From the cell containing the given text, extract its center point as (x, y) coordinate. 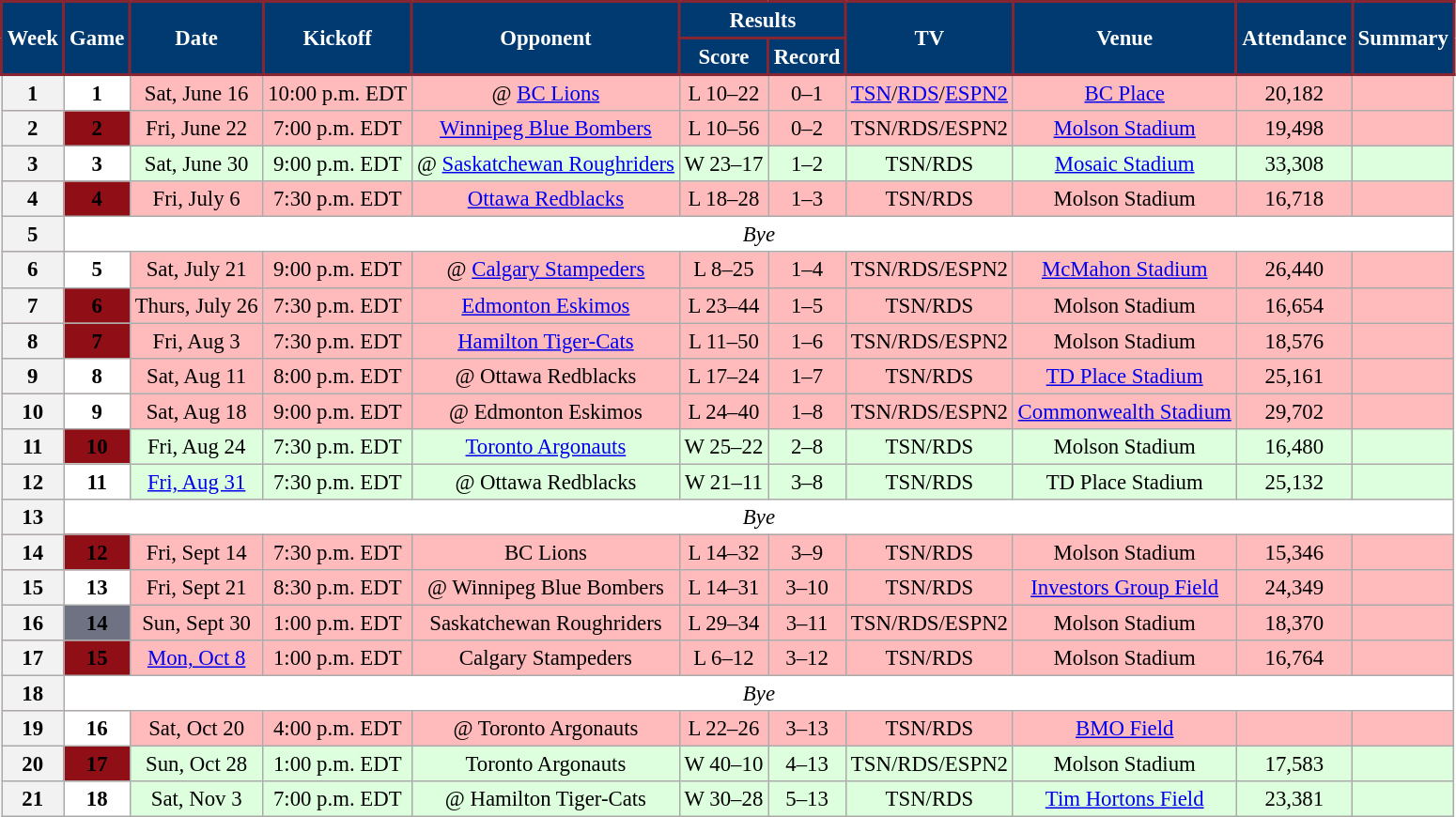
Fri, Sept 14 (196, 552)
@ Calgary Stampeders (547, 270)
Record (808, 56)
16,654 (1294, 305)
1–7 (808, 376)
1–4 (808, 270)
15,346 (1294, 552)
3–10 (808, 588)
Tim Hortons Field (1124, 799)
2–8 (808, 447)
@ Winnipeg Blue Bombers (547, 588)
29,702 (1294, 411)
Score (723, 56)
3–9 (808, 552)
Mon, Oct 8 (196, 658)
Sun, Oct 28 (196, 764)
W 23–17 (723, 164)
Fri, Aug 24 (196, 447)
20,182 (1294, 93)
17,583 (1294, 764)
8:00 p.m. EDT (338, 376)
1–6 (808, 341)
Ottawa Redblacks (547, 199)
L 11–50 (723, 341)
Fri, June 22 (196, 129)
L 14–32 (723, 552)
L 10–56 (723, 129)
W 40–10 (723, 764)
3–11 (808, 624)
3–8 (808, 482)
3–12 (808, 658)
Sun, Sept 30 (196, 624)
33,308 (1294, 164)
3–13 (808, 729)
16,480 (1294, 447)
10:00 p.m. EDT (338, 93)
Sat, Aug 11 (196, 376)
Venue (1124, 39)
Kickoff (338, 39)
Fri, Sept 21 (196, 588)
0–2 (808, 129)
1–8 (808, 411)
Sat, June 16 (196, 93)
Thurs, July 26 (196, 305)
19 (34, 729)
Attendance (1294, 39)
L 22–26 (723, 729)
Saskatchewan Roughriders (547, 624)
23,381 (1294, 799)
1–3 (808, 199)
19,498 (1294, 129)
L 17–24 (723, 376)
Mosaic Stadium (1124, 164)
L 8–25 (723, 270)
18,576 (1294, 341)
24,349 (1294, 588)
Hamilton Tiger-Cats (547, 341)
L 14–31 (723, 588)
W 30–28 (723, 799)
Sat, Aug 18 (196, 411)
4–13 (808, 764)
Fri, Aug 31 (196, 482)
Week (34, 39)
L 29–34 (723, 624)
W 25–22 (723, 447)
@ Toronto Argonauts (547, 729)
Sat, Oct 20 (196, 729)
Commonwealth Stadium (1124, 411)
L 23–44 (723, 305)
@ Saskatchewan Roughriders (547, 164)
26,440 (1294, 270)
McMahon Stadium (1124, 270)
8:30 p.m. EDT (338, 588)
Opponent (547, 39)
Sat, July 21 (196, 270)
Investors Group Field (1124, 588)
BC Lions (547, 552)
16,718 (1294, 199)
Winnipeg Blue Bombers (547, 129)
0–1 (808, 93)
1–2 (808, 164)
@ BC Lions (547, 93)
Summary (1403, 39)
BC Place (1124, 93)
L 24–40 (723, 411)
@ Edmonton Eskimos (547, 411)
Edmonton Eskimos (547, 305)
20 (34, 764)
Fri, Aug 3 (196, 341)
Calgary Stampeders (547, 658)
Date (196, 39)
L 6–12 (723, 658)
25,161 (1294, 376)
Results (763, 21)
16,764 (1294, 658)
Fri, July 6 (196, 199)
TV (930, 39)
4:00 p.m. EDT (338, 729)
5–13 (808, 799)
Sat, Nov 3 (196, 799)
Sat, June 30 (196, 164)
@ Hamilton Tiger-Cats (547, 799)
Game (97, 39)
1–5 (808, 305)
25,132 (1294, 482)
W 21–11 (723, 482)
18,370 (1294, 624)
21 (34, 799)
BMO Field (1124, 729)
L 18–28 (723, 199)
L 10–22 (723, 93)
